Provide the [X, Y] coordinate of the cell's center where the given text is located.  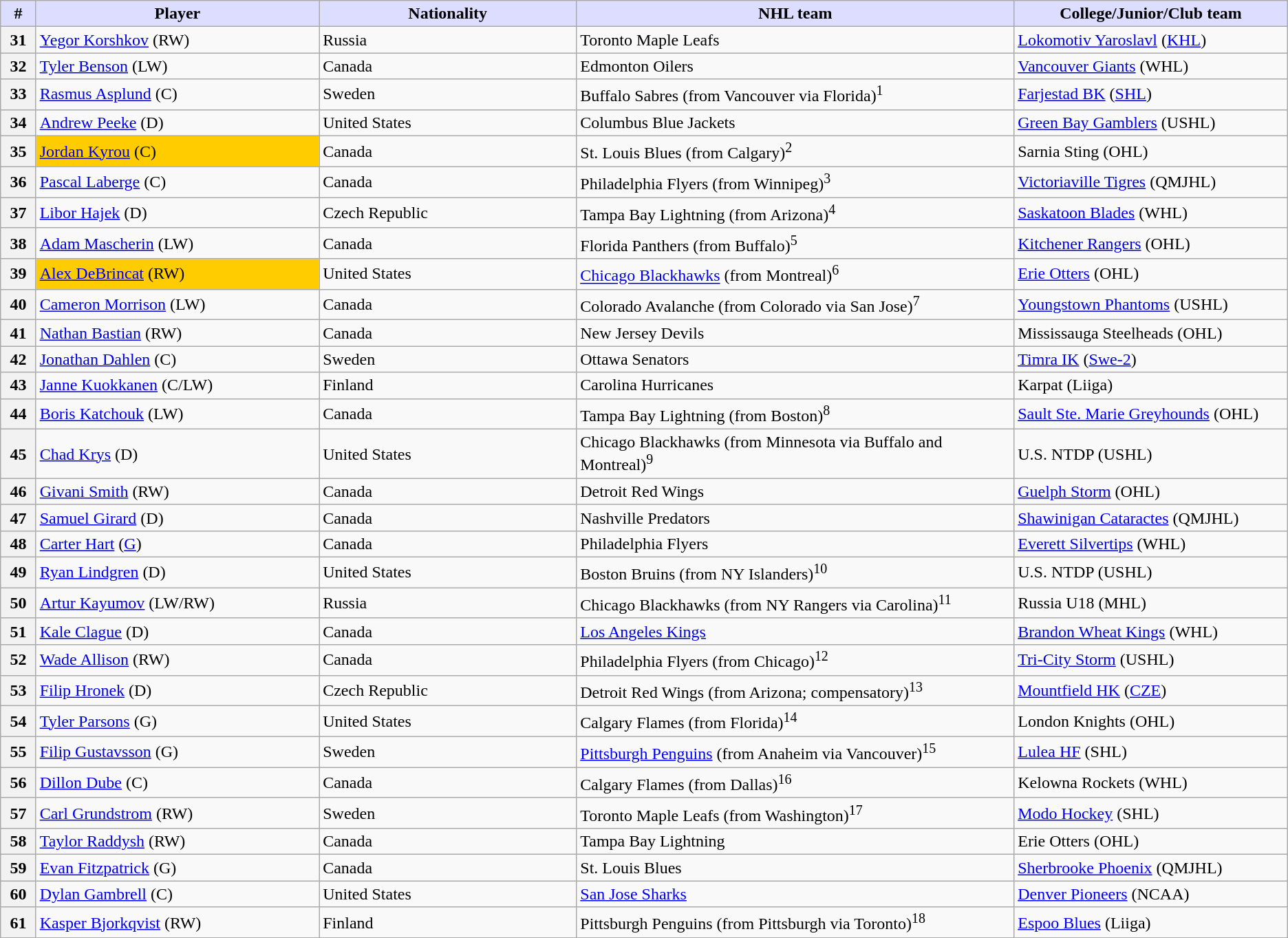
Nathan Bastian (RW) [178, 333]
45 [18, 454]
44 [18, 414]
Kale Clague (D) [178, 631]
Edmonton Oilers [795, 66]
College/Junior/Club team [1151, 14]
Dillon Dube (C) [178, 783]
42 [18, 359]
Detroit Red Wings [795, 491]
52 [18, 661]
Kitchener Rangers (OHL) [1151, 244]
Samuel Girard (D) [178, 518]
Victoriaville Tigres (QMJHL) [1151, 182]
Farjestad BK (SHL) [1151, 95]
Everett Silvertips (WHL) [1151, 544]
Timra IK (Swe-2) [1151, 359]
Boston Bruins (from NY Islanders)10 [795, 573]
Tampa Bay Lightning (from Arizona)4 [795, 213]
NHL team [795, 14]
36 [18, 182]
31 [18, 40]
St. Louis Blues (from Calgary)2 [795, 151]
Mountfield HK (CZE) [1151, 691]
Green Bay Gamblers (USHL) [1151, 122]
Tampa Bay Lightning [795, 842]
37 [18, 213]
39 [18, 274]
55 [18, 752]
Rasmus Asplund (C) [178, 95]
Dylan Gambrell (C) [178, 894]
Calgary Flames (from Florida)14 [795, 721]
# [18, 14]
Saskatoon Blades (WHL) [1151, 213]
Pittsburgh Penguins (from Pittsburgh via Toronto)18 [795, 922]
Jonathan Dahlen (C) [178, 359]
Yegor Korshkov (RW) [178, 40]
Filip Hronek (D) [178, 691]
Colorado Avalanche (from Colorado via San Jose)7 [795, 304]
57 [18, 813]
Mississauga Steelheads (OHL) [1151, 333]
38 [18, 244]
Artur Kayumov (LW/RW) [178, 603]
Lulea HF (SHL) [1151, 752]
Boris Katchouk (LW) [178, 414]
Alex DeBrincat (RW) [178, 274]
London Knights (OHL) [1151, 721]
Givani Smith (RW) [178, 491]
32 [18, 66]
Ottawa Senators [795, 359]
33 [18, 95]
Filip Gustavsson (G) [178, 752]
Tyler Benson (LW) [178, 66]
Carter Hart (G) [178, 544]
54 [18, 721]
Detroit Red Wings (from Arizona; compensatory)13 [795, 691]
Philadelphia Flyers (from Chicago)12 [795, 661]
Tyler Parsons (G) [178, 721]
Denver Pioneers (NCAA) [1151, 894]
43 [18, 385]
Kasper Bjorkqvist (RW) [178, 922]
Andrew Peeke (D) [178, 122]
Sherbrooke Phoenix (QMJHL) [1151, 868]
Pittsburgh Penguins (from Anaheim via Vancouver)15 [795, 752]
New Jersey Devils [795, 333]
Vancouver Giants (WHL) [1151, 66]
Ryan Lindgren (D) [178, 573]
46 [18, 491]
Kelowna Rockets (WHL) [1151, 783]
Buffalo Sabres (from Vancouver via Florida)1 [795, 95]
Sarnia Sting (OHL) [1151, 151]
58 [18, 842]
Espoo Blues (Liiga) [1151, 922]
59 [18, 868]
Karpat (Liiga) [1151, 385]
60 [18, 894]
Janne Kuokkanen (C/LW) [178, 385]
Adam Mascherin (LW) [178, 244]
Chicago Blackhawks (from NY Rangers via Carolina)11 [795, 603]
Libor Hajek (D) [178, 213]
Brandon Wheat Kings (WHL) [1151, 631]
St. Louis Blues [795, 868]
Wade Allison (RW) [178, 661]
Chicago Blackhawks (from Minnesota via Buffalo and Montreal)9 [795, 454]
35 [18, 151]
Tri-City Storm (USHL) [1151, 661]
Nationality [448, 14]
Modo Hockey (SHL) [1151, 813]
Cameron Morrison (LW) [178, 304]
Jordan Kyrou (C) [178, 151]
Los Angeles Kings [795, 631]
61 [18, 922]
Pascal Laberge (C) [178, 182]
Toronto Maple Leafs [795, 40]
Carolina Hurricanes [795, 385]
Youngstown Phantoms (USHL) [1151, 304]
Player [178, 14]
Carl Grundstrom (RW) [178, 813]
50 [18, 603]
48 [18, 544]
53 [18, 691]
Chicago Blackhawks (from Montreal)6 [795, 274]
Florida Panthers (from Buffalo)5 [795, 244]
Chad Krys (D) [178, 454]
Taylor Raddysh (RW) [178, 842]
Sault Ste. Marie Greyhounds (OHL) [1151, 414]
Evan Fitzpatrick (G) [178, 868]
Tampa Bay Lightning (from Boston)8 [795, 414]
49 [18, 573]
47 [18, 518]
40 [18, 304]
Toronto Maple Leafs (from Washington)17 [795, 813]
51 [18, 631]
34 [18, 122]
41 [18, 333]
Russia U18 (MHL) [1151, 603]
Nashville Predators [795, 518]
San Jose Sharks [795, 894]
Lokomotiv Yaroslavl (KHL) [1151, 40]
Columbus Blue Jackets [795, 122]
Shawinigan Cataractes (QMJHL) [1151, 518]
Philadelphia Flyers (from Winnipeg)3 [795, 182]
56 [18, 783]
Calgary Flames (from Dallas)16 [795, 783]
Philadelphia Flyers [795, 544]
Guelph Storm (OHL) [1151, 491]
